Return the [X, Y] coordinate for the center point of the cell that contains the specified text.  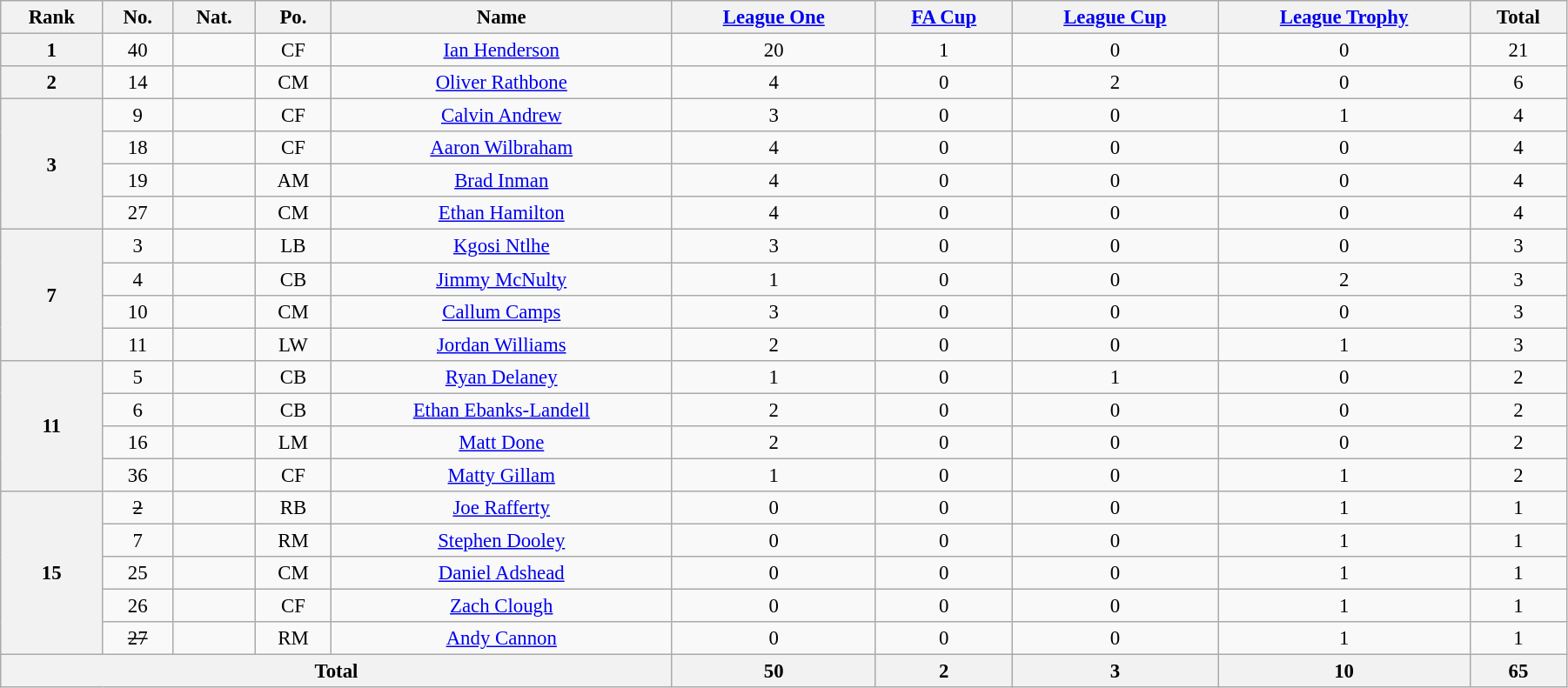
16 [137, 443]
Matt Done [501, 443]
Ian Henderson [501, 50]
Zach Clough [501, 606]
Joe Rafferty [501, 508]
18 [137, 148]
Name [501, 17]
25 [137, 573]
21 [1519, 50]
Po. [294, 17]
Aaron Wilbraham [501, 148]
15 [52, 573]
Jimmy McNulty [501, 279]
Matty Gillam [501, 475]
RB [294, 508]
LM [294, 443]
Daniel Adshead [501, 573]
36 [137, 475]
Andy Cannon [501, 638]
FA Cup [943, 17]
Ryan Delaney [501, 377]
Nat. [214, 17]
Ethan Hamilton [501, 213]
20 [774, 50]
Kgosi Ntlhe [501, 246]
65 [1519, 671]
LW [294, 344]
Rank [52, 17]
League Cup [1116, 17]
Ethan Ebanks-Landell [501, 410]
19 [137, 181]
Brad Inman [501, 181]
League Trophy [1344, 17]
Oliver Rathbone [501, 83]
No. [137, 17]
14 [137, 83]
9 [137, 116]
26 [137, 606]
40 [137, 50]
5 [137, 377]
50 [774, 671]
League One [774, 17]
LB [294, 246]
Stephen Dooley [501, 540]
Jordan Williams [501, 344]
AM [294, 181]
Callum Camps [501, 311]
Calvin Andrew [501, 116]
